Detect which cell encompasses the target text, then output its (X, Y) center coordinate. 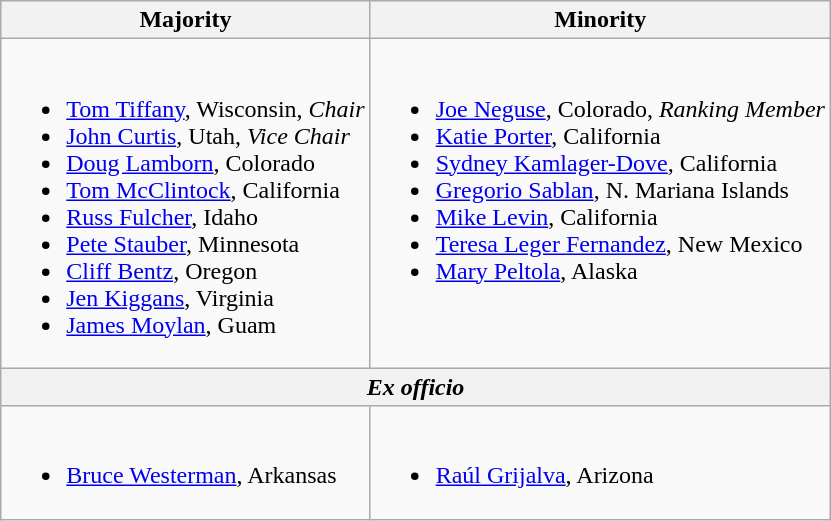
Raúl Grijalva, Arizona (600, 462)
Ex officio (416, 387)
Minority (600, 20)
Bruce Westerman, Arkansas (186, 462)
Majority (186, 20)
